Locate the cell with the specified text and output its [x, y] center coordinate. 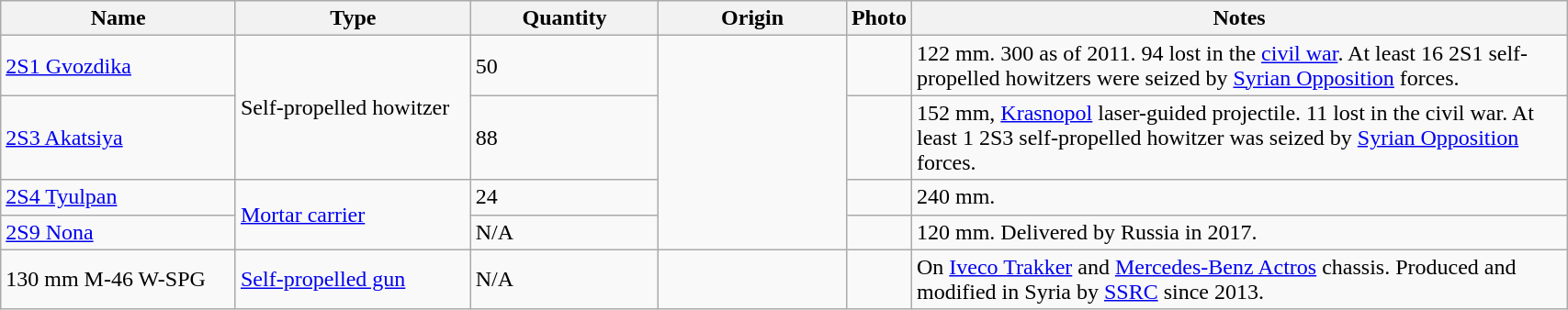
Name [118, 18]
2S9 Nona [118, 232]
Quantity [564, 18]
50 [564, 66]
Notes [1238, 18]
Mortar carrier [353, 215]
On Iveco Trakker and Mercedes-Benz Actros chassis. Produced and modified in Syria by SSRC since 2013. [1238, 279]
240 mm. [1238, 197]
130 mm M-46 W-SPG [118, 279]
Self-propelled gun [353, 279]
120 mm. Delivered by Russia in 2017. [1238, 232]
2S4 Tyulpan [118, 197]
Self-propelled howitzer [353, 108]
2S3 Akatsiya [118, 138]
Photo [878, 18]
152 mm, Krasnopol laser-guided projectile. 11 lost in the civil war. At least 1 2S3 self-propelled howitzer was seized by Syrian Opposition forces. [1238, 138]
122 mm. 300 as of 2011. 94 lost in the civil war. At least 16 2S1 self-propelled howitzers were seized by Syrian Opposition forces. [1238, 66]
Origin [753, 18]
Type [353, 18]
88 [564, 138]
24 [564, 197]
2S1 Gvozdika [118, 66]
